Search for the cell housing the specified text and yield its (X, Y) center coordinate. 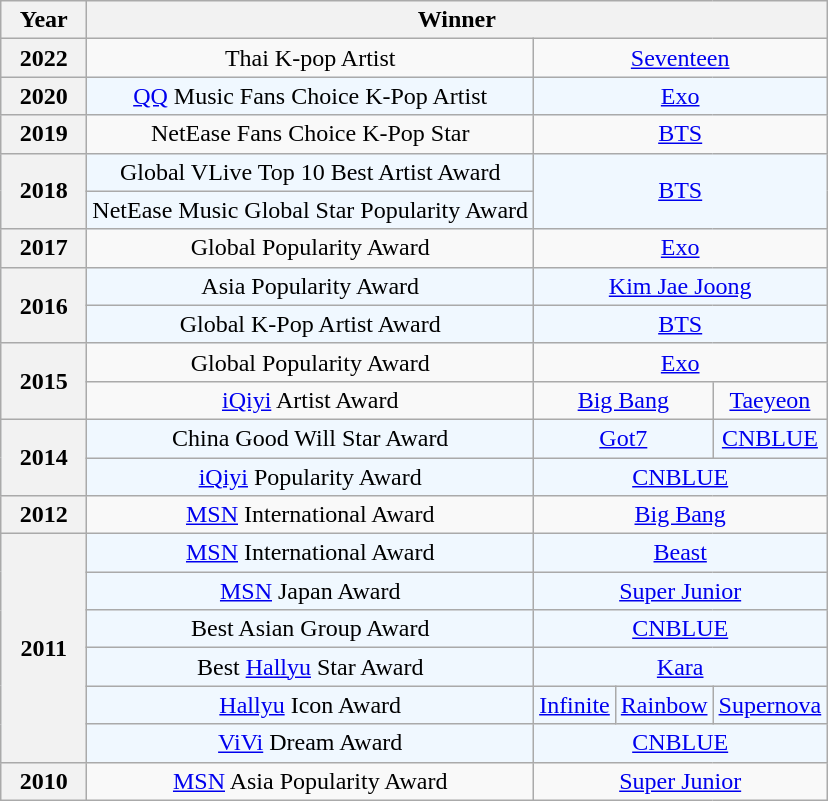
2019 (44, 134)
2022 (44, 58)
Infinite (575, 705)
2010 (44, 781)
iQiyi Popularity Award (310, 477)
Kim Jae Joong (680, 286)
Thai K-pop Artist (310, 58)
2017 (44, 248)
2011 (44, 648)
ViVi Dream Award (310, 743)
Winner (457, 20)
Rainbow (664, 705)
2020 (44, 96)
Global K-Pop Artist Award (310, 324)
Supernova (770, 705)
Taeyeon (770, 400)
MSN Asia Popularity Award (310, 781)
Best Asian Group Award (310, 629)
Hallyu Icon Award (310, 705)
Best Hallyu Star Award (310, 667)
MSN Japan Award (310, 591)
2015 (44, 381)
Asia Popularity Award (310, 286)
2012 (44, 515)
iQiyi Artist Award (310, 400)
2018 (44, 191)
Beast (680, 553)
NetEase Fans Choice K-Pop Star (310, 134)
Kara (680, 667)
Got7 (624, 438)
2014 (44, 457)
Year (44, 20)
QQ Music Fans Choice K-Pop Artist (310, 96)
2016 (44, 305)
Global VLive Top 10 Best Artist Award (310, 172)
Seventeen (680, 58)
NetEase Music Global Star Popularity Award (310, 210)
China Good Will Star Award (310, 438)
